Search for the cell housing the specified text and yield its [x, y] center coordinate. 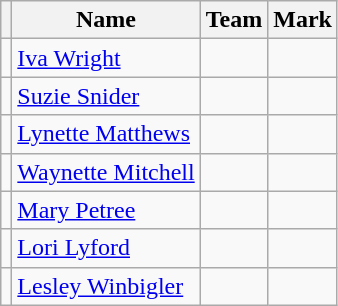
Mark [303, 20]
Waynette Mitchell [106, 172]
Mary Petree [106, 210]
Lori Lyford [106, 248]
Lynette Matthews [106, 134]
Lesley Winbigler [106, 286]
Team [234, 20]
Suzie Snider [106, 96]
Iva Wright [106, 58]
Name [106, 20]
